Identify which cell holds the provided text, then report its (X, Y) central coordinate. 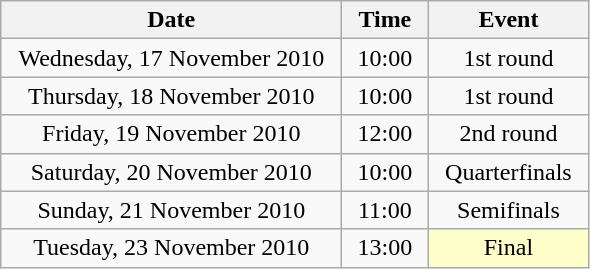
2nd round (508, 134)
Time (385, 20)
Quarterfinals (508, 172)
Thursday, 18 November 2010 (172, 96)
11:00 (385, 210)
Sunday, 21 November 2010 (172, 210)
Final (508, 248)
Saturday, 20 November 2010 (172, 172)
12:00 (385, 134)
Friday, 19 November 2010 (172, 134)
Wednesday, 17 November 2010 (172, 58)
Event (508, 20)
13:00 (385, 248)
Tuesday, 23 November 2010 (172, 248)
Date (172, 20)
Semifinals (508, 210)
